For the text-containing cell, return its midpoint in [x, y] coordinate format. 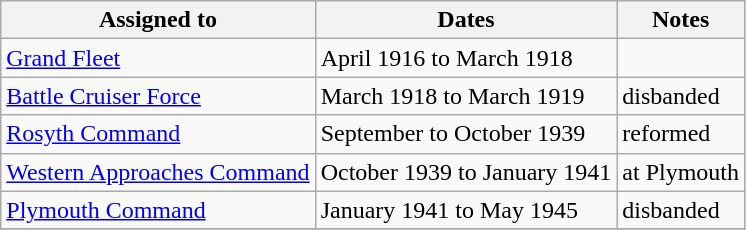
at Plymouth [681, 172]
Battle Cruiser Force [158, 96]
Western Approaches Command [158, 172]
September to October 1939 [466, 134]
January 1941 to May 1945 [466, 210]
October 1939 to January 1941 [466, 172]
Plymouth Command [158, 210]
April 1916 to March 1918 [466, 58]
Assigned to [158, 20]
Notes [681, 20]
reformed [681, 134]
Rosyth Command [158, 134]
Grand Fleet [158, 58]
March 1918 to March 1919 [466, 96]
Dates [466, 20]
